From the cell containing the given text, extract its center point as (X, Y) coordinate. 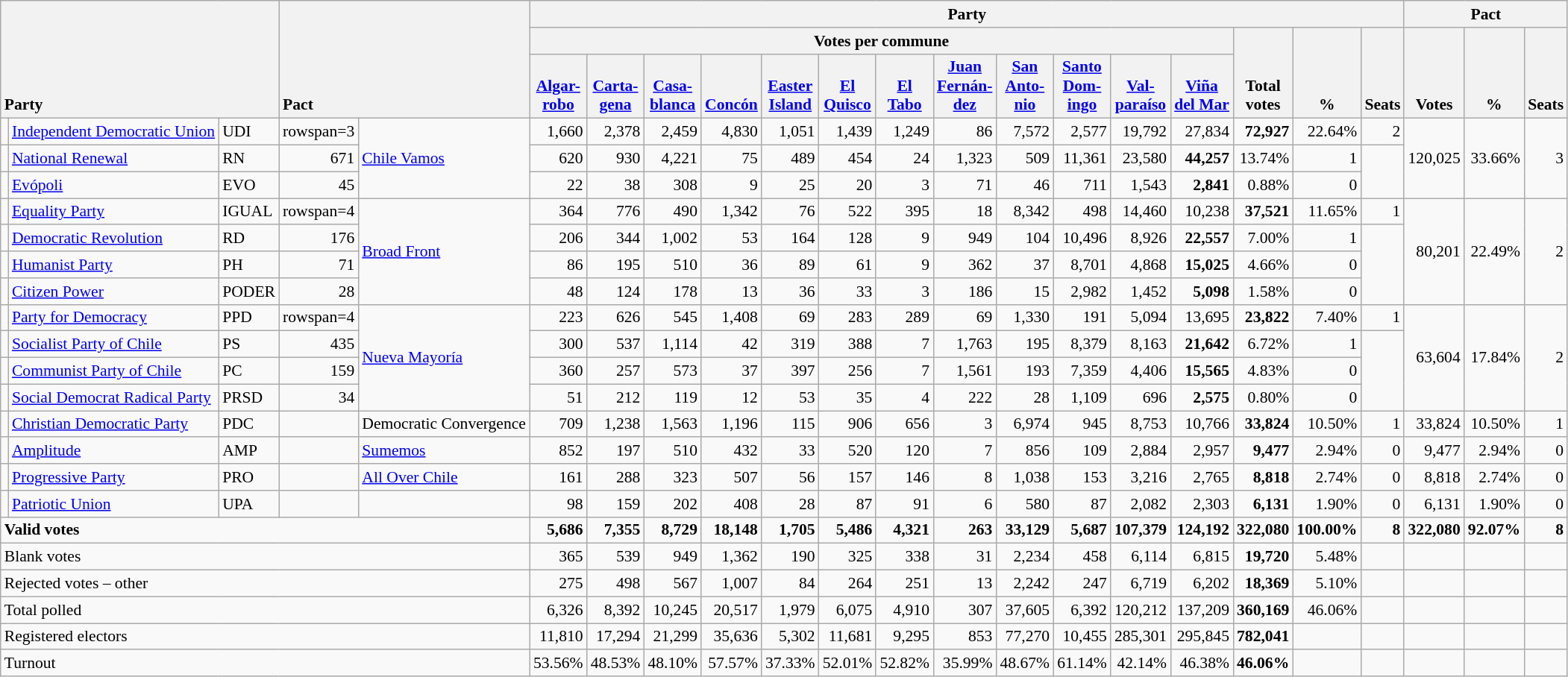
2,577 (1082, 132)
89 (791, 265)
Registered electors (266, 637)
1,563 (673, 424)
6,719 (1141, 584)
Blank votes (266, 557)
580 (1025, 504)
Sumemos (444, 451)
120,212 (1141, 610)
Nueva Mayoría (444, 357)
365 (558, 557)
PODER (249, 292)
5.10% (1326, 584)
1,330 (1025, 318)
945 (1082, 424)
1,408 (731, 318)
25 (791, 185)
76 (791, 212)
8,342 (1025, 212)
48.10% (673, 664)
33.66% (1494, 158)
223 (558, 318)
9,295 (904, 637)
UPA (249, 504)
319 (791, 344)
323 (673, 477)
288 (616, 477)
696 (1141, 397)
906 (847, 424)
Chile Vamos (444, 158)
20 (847, 185)
4,406 (1141, 371)
100.00% (1326, 530)
2,575 (1202, 397)
Evópoli (113, 185)
48.53% (616, 664)
408 (731, 504)
31 (965, 557)
22 (558, 185)
545 (673, 318)
458 (1082, 557)
Totalvotes (1263, 73)
SantoDom-ingo (1082, 86)
5,686 (558, 530)
454 (847, 159)
23,580 (1141, 159)
1,979 (791, 610)
11,810 (558, 637)
46.38% (1202, 664)
35.99% (965, 664)
2,982 (1082, 292)
18 (965, 212)
1,114 (673, 344)
256 (847, 371)
37,521 (1263, 212)
251 (904, 584)
7,359 (1082, 371)
37,605 (1025, 610)
257 (616, 371)
Carta-gena (616, 86)
325 (847, 557)
42 (731, 344)
197 (616, 451)
JuanFernán-dez (965, 86)
395 (904, 212)
6 (965, 504)
1,705 (791, 530)
191 (1082, 318)
1,007 (731, 584)
SanAnto-nio (1025, 86)
PS (249, 344)
8,753 (1141, 424)
856 (1025, 451)
37.33% (791, 664)
77,270 (1025, 637)
776 (616, 212)
490 (673, 212)
Social Democrat Radical Party (113, 397)
7.40% (1326, 318)
7,355 (616, 530)
397 (791, 371)
1,002 (673, 239)
539 (616, 557)
48 (558, 292)
4 (904, 397)
98 (558, 504)
620 (558, 159)
2,841 (1202, 185)
45 (319, 185)
2,459 (673, 132)
35 (847, 397)
7.00% (1263, 239)
104 (1025, 239)
1,323 (965, 159)
22.49% (1494, 251)
711 (1082, 185)
5,687 (1082, 530)
1,196 (731, 424)
Patriotic Union (113, 504)
1,362 (731, 557)
PRSD (249, 397)
80,201 (1434, 251)
2,082 (1141, 504)
52.82% (904, 664)
3,216 (1141, 477)
0.88% (1263, 185)
Communist Party of Chile (113, 371)
23,822 (1263, 318)
20,517 (731, 610)
1,452 (1141, 292)
222 (965, 397)
61.14% (1082, 664)
522 (847, 212)
852 (558, 451)
10,496 (1082, 239)
388 (847, 344)
24 (904, 159)
Progressive Party (113, 477)
ElQuisco (847, 86)
PRO (249, 477)
PDC (249, 424)
283 (847, 318)
Rejected votes – other (266, 584)
8,163 (1141, 344)
435 (319, 344)
5,302 (791, 637)
Citizen Power (113, 292)
All Over Chile (444, 477)
Viñadel Mar (1202, 86)
84 (791, 584)
137,209 (1202, 610)
360,169 (1263, 610)
264 (847, 584)
671 (319, 159)
63,604 (1434, 357)
128 (847, 239)
520 (847, 451)
22,557 (1202, 239)
13,695 (1202, 318)
4,910 (904, 610)
338 (904, 557)
Votes (1434, 73)
206 (558, 239)
Algar-robo (558, 86)
Turnout (266, 664)
51 (558, 397)
6,974 (1025, 424)
19,792 (1141, 132)
15,565 (1202, 371)
146 (904, 477)
14,460 (1141, 212)
44,257 (1202, 159)
507 (731, 477)
38 (616, 185)
8,392 (616, 610)
212 (616, 397)
124,192 (1202, 530)
PPD (249, 318)
13.74% (1263, 159)
11.65% (1326, 212)
2,765 (1202, 477)
Democratic Revolution (113, 239)
1,238 (616, 424)
161 (558, 477)
247 (1082, 584)
21,642 (1202, 344)
27,834 (1202, 132)
8,926 (1141, 239)
8,701 (1082, 265)
567 (673, 584)
Equality Party (113, 212)
8,379 (1082, 344)
1.58% (1263, 292)
4,868 (1141, 265)
1,109 (1082, 397)
ElTabo (904, 86)
61 (847, 265)
119 (673, 397)
19,720 (1263, 557)
Independent Democratic Union (113, 132)
Concón (731, 86)
5,098 (1202, 292)
8,729 (673, 530)
IGUAL (249, 212)
0.80% (1263, 397)
42.14% (1141, 664)
2,378 (616, 132)
Christian Democratic Party (113, 424)
National Renewal (113, 159)
782,041 (1263, 637)
1,051 (791, 132)
6,815 (1202, 557)
53.56% (558, 664)
153 (1082, 477)
Party for Democracy (113, 318)
34 (319, 397)
7,572 (1025, 132)
EasterIsland (791, 86)
308 (673, 185)
72,927 (1263, 132)
193 (1025, 371)
1,543 (1141, 185)
Amplitude (113, 451)
10,238 (1202, 212)
4,321 (904, 530)
10,766 (1202, 424)
Democratic Convergence (444, 424)
109 (1082, 451)
Broad Front (444, 251)
263 (965, 530)
48.67% (1025, 664)
56 (791, 477)
1,763 (965, 344)
364 (558, 212)
176 (319, 239)
Valid votes (266, 530)
2,242 (1025, 584)
6,075 (847, 610)
4,221 (673, 159)
4.66% (1263, 265)
115 (791, 424)
2,884 (1141, 451)
rowspan=3 (319, 132)
17.84% (1494, 357)
362 (965, 265)
2,957 (1202, 451)
22.64% (1326, 132)
537 (616, 344)
202 (673, 504)
1,439 (847, 132)
164 (791, 239)
656 (904, 424)
709 (558, 424)
11,361 (1082, 159)
157 (847, 477)
Humanist Party (113, 265)
6,202 (1202, 584)
AMP (249, 451)
6,326 (558, 610)
75 (731, 159)
1,038 (1025, 477)
Votes per commune (882, 41)
6,114 (1141, 557)
Val-paraíso (1141, 86)
307 (965, 610)
344 (616, 239)
46 (1025, 185)
1,342 (731, 212)
120 (904, 451)
RN (249, 159)
289 (904, 318)
509 (1025, 159)
360 (558, 371)
52.01% (847, 664)
33,129 (1025, 530)
15,025 (1202, 265)
10,245 (673, 610)
Total polled (266, 610)
EVO (249, 185)
92.07% (1494, 530)
4.83% (1263, 371)
6.72% (1263, 344)
18,148 (731, 530)
853 (965, 637)
285,301 (1141, 637)
178 (673, 292)
1,249 (904, 132)
RD (249, 239)
15 (1025, 292)
Casa-blanca (673, 86)
930 (616, 159)
626 (616, 318)
11,681 (847, 637)
18,369 (1263, 584)
1,561 (965, 371)
186 (965, 292)
5,486 (847, 530)
2,234 (1025, 557)
91 (904, 504)
190 (791, 557)
573 (673, 371)
489 (791, 159)
6,392 (1082, 610)
Socialist Party of Chile (113, 344)
120,025 (1434, 158)
17,294 (616, 637)
12 (731, 397)
PH (249, 265)
300 (558, 344)
5,094 (1141, 318)
2,303 (1202, 504)
432 (731, 451)
UDI (249, 132)
21,299 (673, 637)
124 (616, 292)
5.48% (1326, 557)
57.57% (731, 664)
1,660 (558, 132)
35,636 (731, 637)
4,830 (731, 132)
107,379 (1141, 530)
PC (249, 371)
295,845 (1202, 637)
275 (558, 584)
10,455 (1082, 637)
